Scan for the cell matching the given text and deliver its [X, Y] coordinate at center. 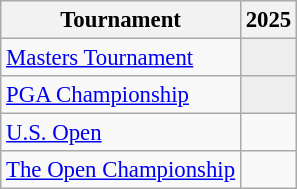
PGA Championship [121, 95]
Tournament [121, 20]
Masters Tournament [121, 58]
U.S. Open [121, 133]
The Open Championship [121, 170]
2025 [268, 20]
